For the text-containing cell, return its midpoint in [x, y] coordinate format. 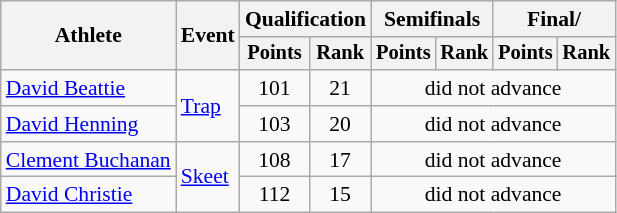
103 [274, 124]
Athlete [88, 36]
Trap [208, 106]
108 [274, 160]
Semifinals [432, 19]
Clement Buchanan [88, 160]
15 [340, 195]
101 [274, 88]
David Beattie [88, 88]
David Christie [88, 195]
Final/ [554, 19]
Qualification [306, 19]
21 [340, 88]
20 [340, 124]
17 [340, 160]
Skeet [208, 178]
112 [274, 195]
David Henning [88, 124]
Event [208, 36]
